Locate the cell with the specified text and output its [x, y] center coordinate. 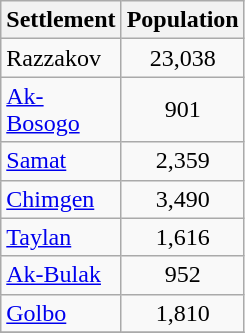
1,810 [182, 313]
952 [182, 275]
Ak-Bosogo [61, 110]
1,616 [182, 237]
Taylan [61, 237]
23,038 [182, 58]
Settlement [61, 20]
Samat [61, 161]
2,359 [182, 161]
Chimgen [61, 199]
Ak-Bulak [61, 275]
3,490 [182, 199]
Golbo [61, 313]
901 [182, 110]
Population [182, 20]
Razzakov [61, 58]
